Extract the (x, y) coordinate from the center of the cell holding the provided text.  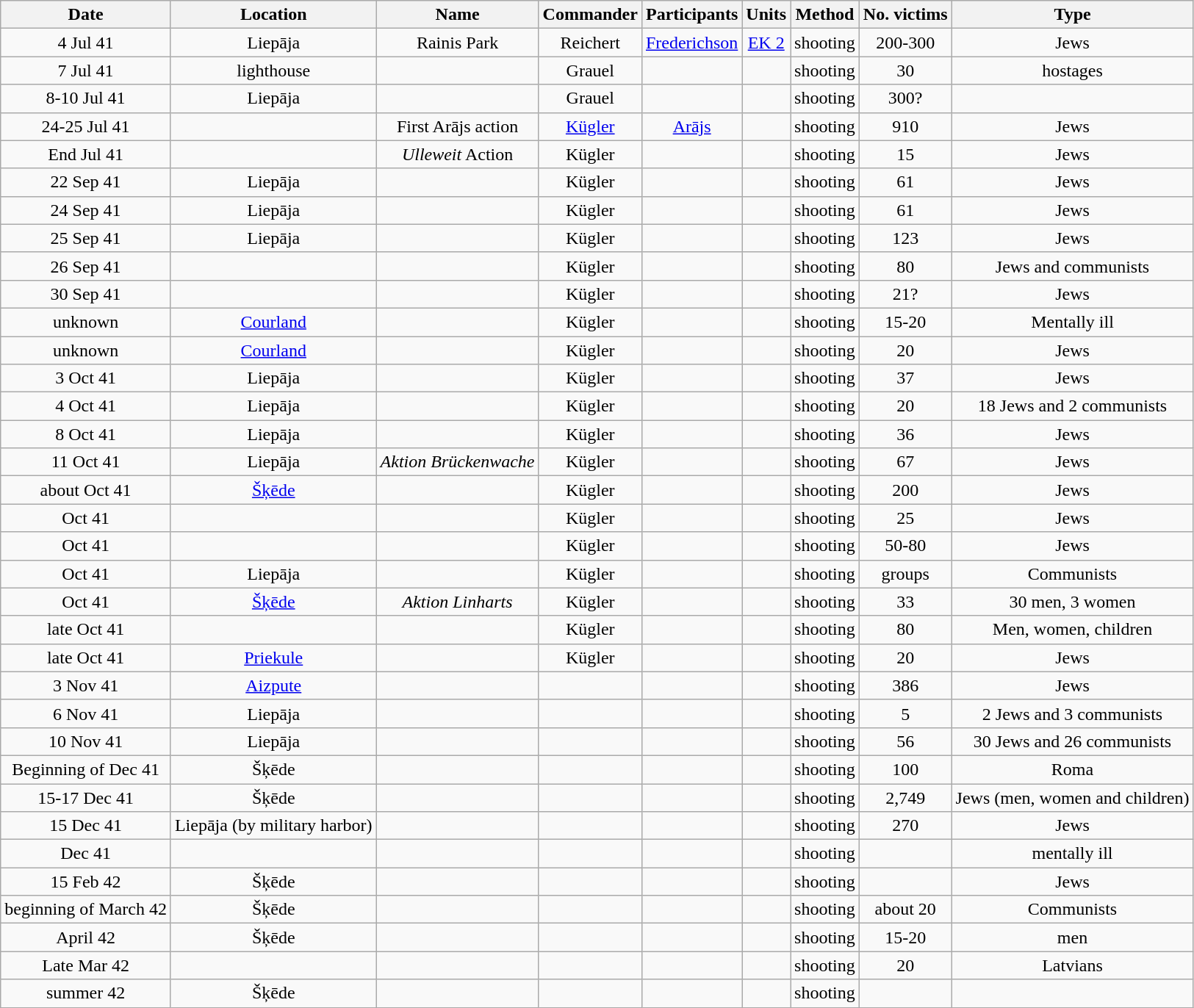
30 (905, 71)
200-300 (905, 43)
beginning of March 42 (86, 910)
37 (905, 378)
Jews (men, women and children) (1073, 797)
Rainis Park (457, 43)
2 Jews and 3 communists (1073, 713)
270 (905, 826)
Type (1073, 15)
Ulleweit Action (457, 154)
mentally ill (1073, 854)
25 Sep 41 (86, 238)
hostages (1073, 71)
3 Nov 41 (86, 685)
Roma (1073, 769)
6 Nov 41 (86, 713)
Aktion Linharts (457, 602)
2,749 (905, 797)
3 Oct 41 (86, 378)
15 (905, 154)
8-10 Jul 41 (86, 98)
Arājs (691, 126)
67 (905, 462)
Priekule (273, 658)
18 Jews and 2 communists (1073, 406)
about 20 (905, 910)
Liepāja (by military harbor) (273, 826)
30 men, 3 women (1073, 602)
Location (273, 15)
Units (766, 15)
4 Oct 41 (86, 406)
30 Jews and 26 communists (1073, 741)
Men, women, children (1073, 630)
No. victims (905, 15)
56 (905, 741)
7 Jul 41 (86, 71)
15-17 Dec 41 (86, 797)
21? (905, 294)
30 Sep 41 (86, 294)
36 (905, 434)
386 (905, 685)
33 (905, 602)
Beginning of Dec 41 (86, 769)
4 Jul 41 (86, 43)
200 (905, 490)
Jews and communists (1073, 266)
Latvians (1073, 965)
123 (905, 238)
24-25 Jul 41 (86, 126)
15 Feb 42 (86, 882)
50-80 (905, 546)
Dec 41 (86, 854)
EK 2 (766, 43)
men (1073, 937)
22 Sep 41 (86, 182)
about Oct 41 (86, 490)
5 (905, 713)
8 Oct 41 (86, 434)
10 Nov 41 (86, 741)
Commander (590, 15)
Aizpute (273, 685)
Mentally ill (1073, 322)
910 (905, 126)
summer 42 (86, 993)
24 Sep 41 (86, 210)
11 Oct 41 (86, 462)
Name (457, 15)
End Jul 41 (86, 154)
groups (905, 574)
Frederichson (691, 43)
100 (905, 769)
26 Sep 41 (86, 266)
300? (905, 98)
Late Mar 42 (86, 965)
Reichert (590, 43)
Date (86, 15)
25 (905, 518)
15 Dec 41 (86, 826)
April 42 (86, 937)
Method (825, 15)
Participants (691, 15)
First Arājs action (457, 126)
lighthouse (273, 71)
Aktion Brückenwache (457, 462)
